Locate the cell with the specified text and output its [X, Y] center coordinate. 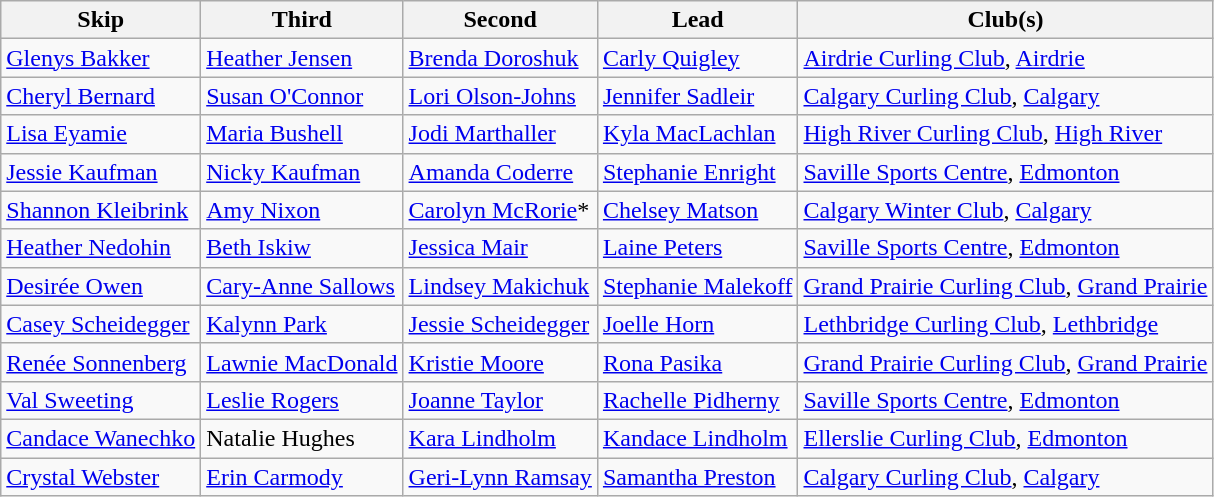
Lori Olson-Johns [500, 96]
Heather Jensen [302, 58]
Skip [101, 20]
Heather Nedohin [101, 248]
Erin Carmody [302, 477]
Renée Sonnenberg [101, 362]
Casey Scheidegger [101, 324]
Jennifer Sadleir [698, 96]
Nicky Kaufman [302, 172]
Laine Peters [698, 248]
Rachelle Pidherny [698, 400]
Joanne Taylor [500, 400]
Kandace Lindholm [698, 438]
Lethbridge Curling Club, Lethbridge [1006, 324]
Ellerslie Curling Club, Edmonton [1006, 438]
Kara Lindholm [500, 438]
Brenda Doroshuk [500, 58]
Jessie Scheidegger [500, 324]
Carolyn McRorie* [500, 210]
Calgary Winter Club, Calgary [1006, 210]
Desirée Owen [101, 286]
Stephanie Malekoff [698, 286]
Joelle Horn [698, 324]
Jessica Mair [500, 248]
Candace Wanechko [101, 438]
Lindsey Makichuk [500, 286]
Samantha Preston [698, 477]
Geri-Lynn Ramsay [500, 477]
Club(s) [1006, 20]
Third [302, 20]
Glenys Bakker [101, 58]
Carly Quigley [698, 58]
Rona Pasika [698, 362]
Amanda Coderre [500, 172]
Beth Iskiw [302, 248]
Second [500, 20]
Lawnie MacDonald [302, 362]
Lead [698, 20]
Maria Bushell [302, 134]
Susan O'Connor [302, 96]
Jodi Marthaller [500, 134]
Leslie Rogers [302, 400]
Jessie Kaufman [101, 172]
Cheryl Bernard [101, 96]
Kyla MacLachlan [698, 134]
Kristie Moore [500, 362]
Val Sweeting [101, 400]
Kalynn Park [302, 324]
High River Curling Club, High River [1006, 134]
Shannon Kleibrink [101, 210]
Amy Nixon [302, 210]
Crystal Webster [101, 477]
Lisa Eyamie [101, 134]
Cary-Anne Sallows [302, 286]
Airdrie Curling Club, Airdrie [1006, 58]
Stephanie Enright [698, 172]
Natalie Hughes [302, 438]
Chelsey Matson [698, 210]
